Return [x, y] of the center of cell containing provided text 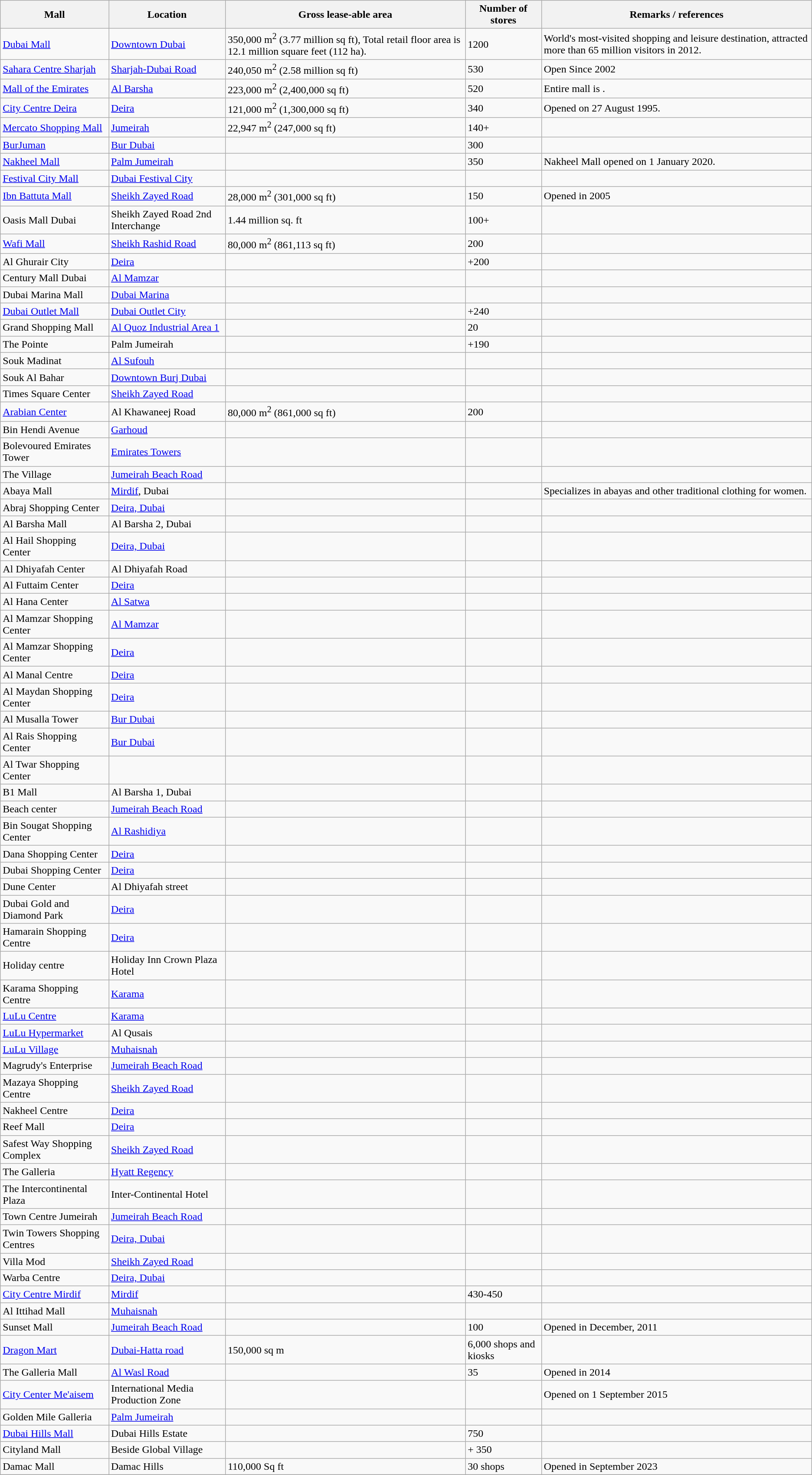
350,000 m2 (3.77 million sq ft), Total retail floor area is 12.1 million square feet (112 ha). [345, 44]
Inter-Continental Hotel [167, 1194]
350 [504, 162]
+200 [504, 262]
80,000 m2 (861,000 sq ft) [345, 412]
Wafi Mall [55, 244]
Opened in 2005 [677, 196]
750 [504, 1433]
110,000 Sq ft [345, 1466]
Ibn Battuta Mall [55, 196]
Times Square Center [55, 394]
Opened on 1 September 2015 [677, 1395]
Festival City Mall [55, 178]
28,000 m2 (301,000 sq ft) [345, 196]
Bin Hendi Avenue [55, 430]
Nakheel Mall opened on 1 January 2020. [677, 162]
Opened in September 2023 [677, 1466]
Dubai Gold and Diamond Park [55, 909]
140+ [504, 128]
Bin Sougat Shopping Center [55, 831]
+240 [504, 311]
Al Khawaneej Road [167, 412]
Al Hail Shopping Center [55, 546]
Beach center [55, 809]
Holiday centre [55, 966]
Nakheel Centre [55, 1110]
Sunset Mall [55, 1327]
Dune Center [55, 887]
340 [504, 108]
The Galleria [55, 1172]
Dubai Marina Mall [55, 295]
Al Qusais [167, 1033]
Karama Shopping Centre [55, 994]
Remarks / references [677, 15]
Mazaya Shopping Centre [55, 1088]
Twin Towers Shopping Centres [55, 1238]
Bolevoured Emirates Tower [55, 452]
Dubai Marina [167, 295]
Cityland Mall [55, 1450]
Mall [55, 15]
Damac Mall [55, 1466]
Dubai Outlet City [167, 311]
300 [504, 145]
The Village [55, 474]
80,000 m2 (861,113 sq ft) [345, 244]
Al Barsha 2, Dubai [167, 524]
Mirdif, Dubai [167, 491]
City Center Me'aisem [55, 1395]
35 [504, 1372]
Entire mall is . [677, 89]
Dubai Hills Mall [55, 1433]
6,000 shops and kiosks [504, 1350]
Golden Mile Galleria [55, 1417]
+ 350 [504, 1450]
Gross lease-able area [345, 15]
Abraj Shopping Center [55, 507]
Villa Mod [55, 1261]
Town Centre Jumeirah [55, 1216]
Al Barsha [167, 89]
City Centre Mirdif [55, 1294]
Al Dhiyafah street [167, 887]
Downtown Dubai [167, 44]
Sheikh Rashid Road [167, 244]
Sahara Centre Sharjah [55, 69]
Hyatt Regency [167, 1172]
Open Since 2002 [677, 69]
Downtown Burj Dubai [167, 377]
Sharjah-Dubai Road [167, 69]
Al Wasl Road [167, 1372]
Specializes in abayas and other traditional clothing for women. [677, 491]
150,000 sq m [345, 1350]
Damac Hills [167, 1466]
Al Quoz Industrial Area 1 [167, 328]
530 [504, 69]
+190 [504, 344]
Dubai Shopping Center [55, 870]
Warba Centre [55, 1278]
Beside Global Village [167, 1450]
Mirdif [167, 1294]
Al Hana Center [55, 602]
1200 [504, 44]
Dana Shopping Center [55, 854]
Number of stores [504, 15]
Souk Madinat [55, 361]
100 [504, 1327]
30 shops [504, 1466]
20 [504, 328]
Hamarain Shopping Centre [55, 937]
B1 Mall [55, 792]
Dubai Mall [55, 44]
Al Manal Centre [55, 675]
Al Barsha 1, Dubai [167, 792]
Magrudy's Enterprise [55, 1066]
Al Dhiyafah Center [55, 569]
The Pointe [55, 344]
240,050 m2 (2.58 million sq ft) [345, 69]
Jumeirah [167, 128]
Al Maydan Shopping Center [55, 697]
Al Ittihad Mall [55, 1311]
22,947 m2 (247,000 sq ft) [345, 128]
Oasis Mall Dubai [55, 220]
Souk Al Bahar [55, 377]
Dubai-Hatta road [167, 1350]
430-450 [504, 1294]
100+ [504, 220]
Opened in December, 2011 [677, 1327]
Mall of the Emirates [55, 89]
223,000 m2 (2,400,000 sq ft) [345, 89]
Al Dhiyafah Road [167, 569]
Garhoud [167, 430]
150 [504, 196]
LuLu Centre [55, 1016]
Sheikh Zayed Road 2nd Interchange [167, 220]
520 [504, 89]
Al Ghurair City [55, 262]
Dubai Hills Estate [167, 1433]
Emirates Towers [167, 452]
Al Musalla Tower [55, 719]
World's most-visited shopping and leisure destination, attracted more than 65 million visitors in 2012. [677, 44]
Abaya Mall [55, 491]
City Centre Deira [55, 108]
Holiday Inn Crown Plaza Hotel [167, 966]
Reef Mall [55, 1127]
1.44 million sq. ft [345, 220]
Grand Shopping Mall [55, 328]
LuLu Hypermarket [55, 1033]
BurJuman [55, 145]
Al Twar Shopping Center [55, 770]
Al Rais Shopping Center [55, 742]
Century Mall Dubai [55, 278]
Dubai Festival City [167, 178]
LuLu Village [55, 1049]
Al Satwa [167, 602]
Dubai Outlet Mall [55, 311]
Mercato Shopping Mall [55, 128]
121,000 m2 (1,300,000 sq ft) [345, 108]
Opened in 2014 [677, 1372]
Safest Way Shopping Complex [55, 1149]
Dragon Mart [55, 1350]
International Media Production Zone [167, 1395]
Opened on 27 August 1995. [677, 108]
The Intercontinental Plaza [55, 1194]
Arabian Center [55, 412]
Nakheel Mall [55, 162]
Al Sufouh [167, 361]
The Galleria Mall [55, 1372]
Al Barsha Mall [55, 524]
Al Rashidiya [167, 831]
Location [167, 15]
Al Futtaim Center [55, 585]
